Provide the [x, y] coordinate of the cell's center where the given text is located.  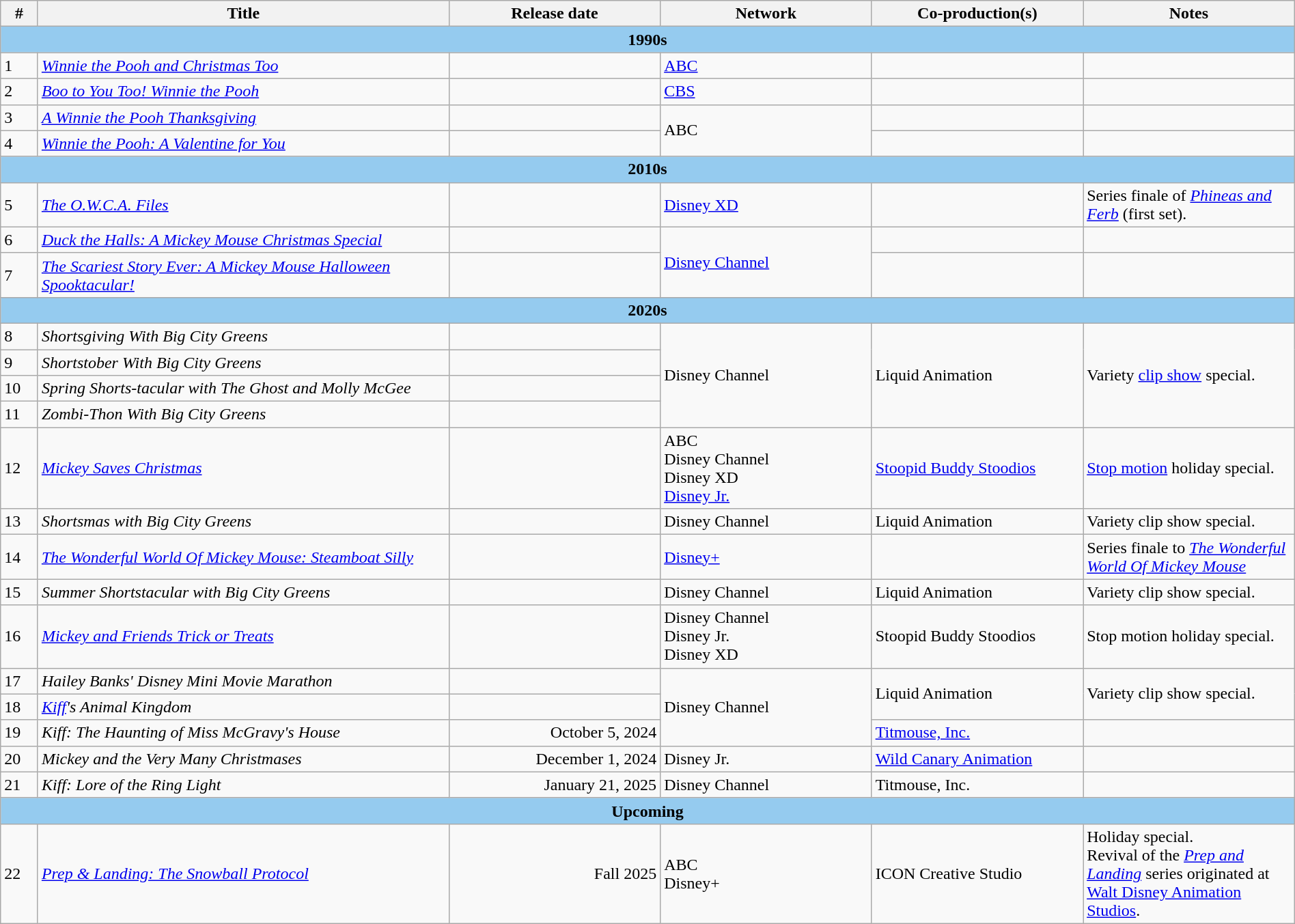
Zombi-Thon With Big City Greens [243, 415]
Co-production(s) [977, 14]
21 [19, 785]
October 5, 2024 [555, 733]
Wild Canary Animation [977, 759]
ICON Creative Studio [977, 873]
Title [243, 14]
Prep & Landing: The Snowball Protocol [243, 873]
Winnie the Pooh and Christmas Too [243, 66]
Shortsmas with Big City Greens [243, 522]
CBS [766, 92]
A Winnie the Pooh Thanksgiving [243, 117]
11 [19, 415]
22 [19, 873]
Mickey and the Very Many Christmases [243, 759]
The Wonderful World Of Mickey Mouse: Steamboat Silly [243, 557]
17 [19, 681]
January 21, 2025 [555, 785]
12 [19, 468]
1 [19, 66]
ABCDisney ChannelDisney XDDisney Jr. [766, 468]
13 [19, 522]
1990s [647, 40]
Series finale to The Wonderful World Of Mickey Mouse [1189, 557]
2 [19, 92]
3 [19, 117]
The Scariest Story Ever: A Mickey Mouse Halloween Spooktacular! [243, 275]
15 [19, 592]
Spring Shorts-tacular with The Ghost and Molly McGee [243, 389]
18 [19, 707]
Disney+ [766, 557]
5 [19, 205]
Disney ChannelDisney Jr.Disney XD [766, 636]
Mickey Saves Christmas [243, 468]
10 [19, 389]
Notes [1189, 14]
Kiff: Lore of the Ring Light [243, 785]
Release date [555, 14]
9 [19, 363]
Mickey and Friends Trick or Treats [243, 636]
2010s [647, 169]
Disney XD [766, 205]
Holiday special.Revival of the Prep and Landing series originated at Walt Disney Animation Studios. [1189, 873]
ABCDisney+ [766, 873]
Disney Jr. [766, 759]
Network [766, 14]
Winnie the Pooh: A Valentine for You [243, 143]
Kiff's Animal Kingdom [243, 707]
20 [19, 759]
Duck the Halls: A Mickey Mouse Christmas Special [243, 240]
Boo to You Too! Winnie the Pooh [243, 92]
# [19, 14]
16 [19, 636]
6 [19, 240]
2020s [647, 310]
Shortstober With Big City Greens [243, 363]
7 [19, 275]
14 [19, 557]
4 [19, 143]
8 [19, 336]
Fall 2025 [555, 873]
Series finale of Phineas and Ferb (first set). [1189, 205]
The O.W.C.A. Files [243, 205]
Upcoming [647, 811]
December 1, 2024 [555, 759]
Kiff: The Haunting of Miss McGravy's House [243, 733]
Shortsgiving With Big City Greens [243, 336]
Hailey Banks' Disney Mini Movie Marathon [243, 681]
19 [19, 733]
Summer Shortstacular with Big City Greens [243, 592]
